Locate the cell with the specified text and output its [X, Y] center coordinate. 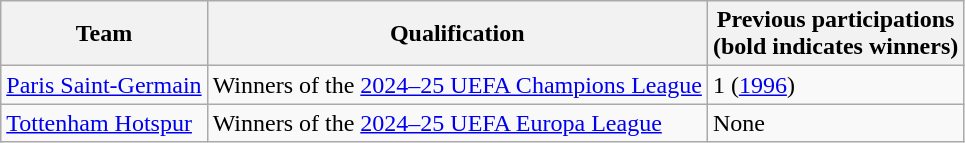
Tottenham Hotspur [104, 123]
Winners of the 2024–25 UEFA Europa League [457, 123]
Winners of the 2024–25 UEFA Champions League [457, 85]
Team [104, 34]
None [835, 123]
Qualification [457, 34]
1 (1996) [835, 85]
Paris Saint-Germain [104, 85]
Previous participations(bold indicates winners) [835, 34]
